Determine the [x, y] coordinate at the center of the cell enclosing the given text.  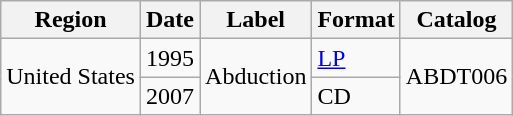
2007 [170, 96]
Region [71, 20]
CD [356, 96]
United States [71, 77]
Label [256, 20]
1995 [170, 58]
Abduction [256, 77]
Date [170, 20]
LP [356, 58]
Catalog [456, 20]
ABDT006 [456, 77]
Format [356, 20]
